Identify which cell holds the provided text, then report its (X, Y) central coordinate. 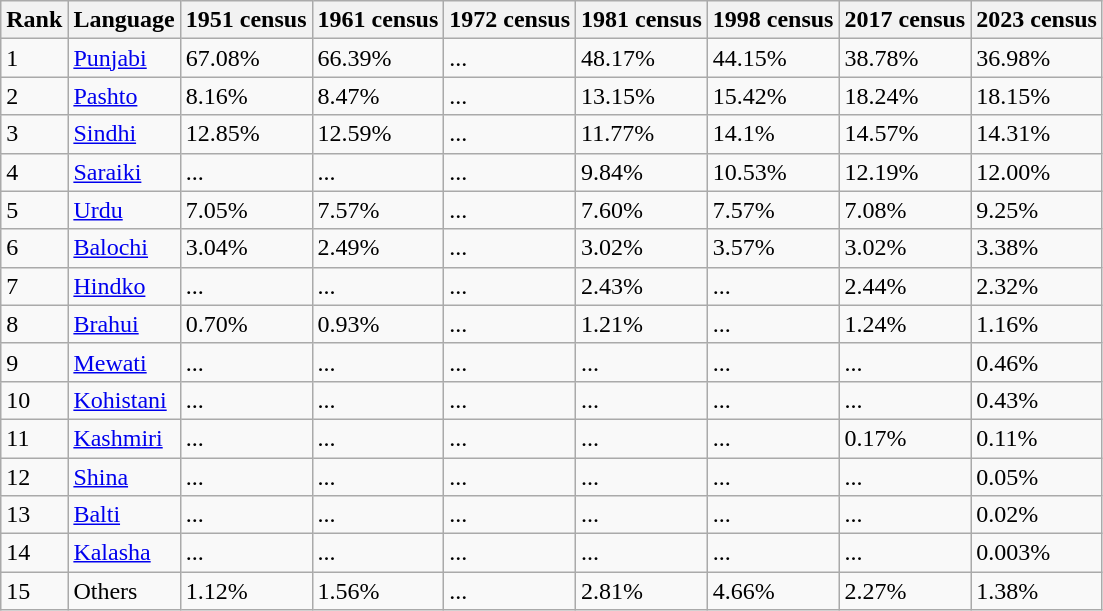
2.44% (905, 286)
8 (34, 324)
7 (34, 286)
3.57% (773, 248)
7.60% (642, 210)
1.12% (246, 591)
Kalasha (124, 553)
10.53% (773, 172)
14.57% (905, 134)
1972 census (510, 20)
Urdu (124, 210)
9 (34, 362)
48.17% (642, 58)
8.47% (378, 96)
Kohistani (124, 400)
Language (124, 20)
3 (34, 134)
7.05% (246, 210)
2.27% (905, 591)
9.25% (1037, 210)
15 (34, 591)
1.21% (642, 324)
5 (34, 210)
11 (34, 438)
0.17% (905, 438)
1.24% (905, 324)
12.85% (246, 134)
Punjabi (124, 58)
0.003% (1037, 553)
3.04% (246, 248)
66.39% (378, 58)
Balti (124, 515)
13 (34, 515)
Brahui (124, 324)
9.84% (642, 172)
7.08% (905, 210)
13.15% (642, 96)
3.38% (1037, 248)
1.16% (1037, 324)
Balochi (124, 248)
1961 census (378, 20)
10 (34, 400)
Hindko (124, 286)
0.05% (1037, 477)
0.43% (1037, 400)
38.78% (905, 58)
6 (34, 248)
4.66% (773, 591)
15.42% (773, 96)
Kashmiri (124, 438)
14 (34, 553)
12.19% (905, 172)
2023 census (1037, 20)
1981 census (642, 20)
11.77% (642, 134)
1 (34, 58)
2 (34, 96)
1.56% (378, 591)
Others (124, 591)
12.59% (378, 134)
1.38% (1037, 591)
18.24% (905, 96)
67.08% (246, 58)
44.15% (773, 58)
Pashto (124, 96)
36.98% (1037, 58)
2.32% (1037, 286)
0.70% (246, 324)
0.11% (1037, 438)
Shina (124, 477)
8.16% (246, 96)
2017 census (905, 20)
2.43% (642, 286)
Saraiki (124, 172)
2.81% (642, 591)
18.15% (1037, 96)
0.46% (1037, 362)
Rank (34, 20)
12.00% (1037, 172)
Sindhi (124, 134)
1998 census (773, 20)
2.49% (378, 248)
1951 census (246, 20)
0.93% (378, 324)
Mewati (124, 362)
14.31% (1037, 134)
0.02% (1037, 515)
12 (34, 477)
14.1% (773, 134)
4 (34, 172)
